Determine the (X, Y) coordinate at the center of the cell enclosing the given text.  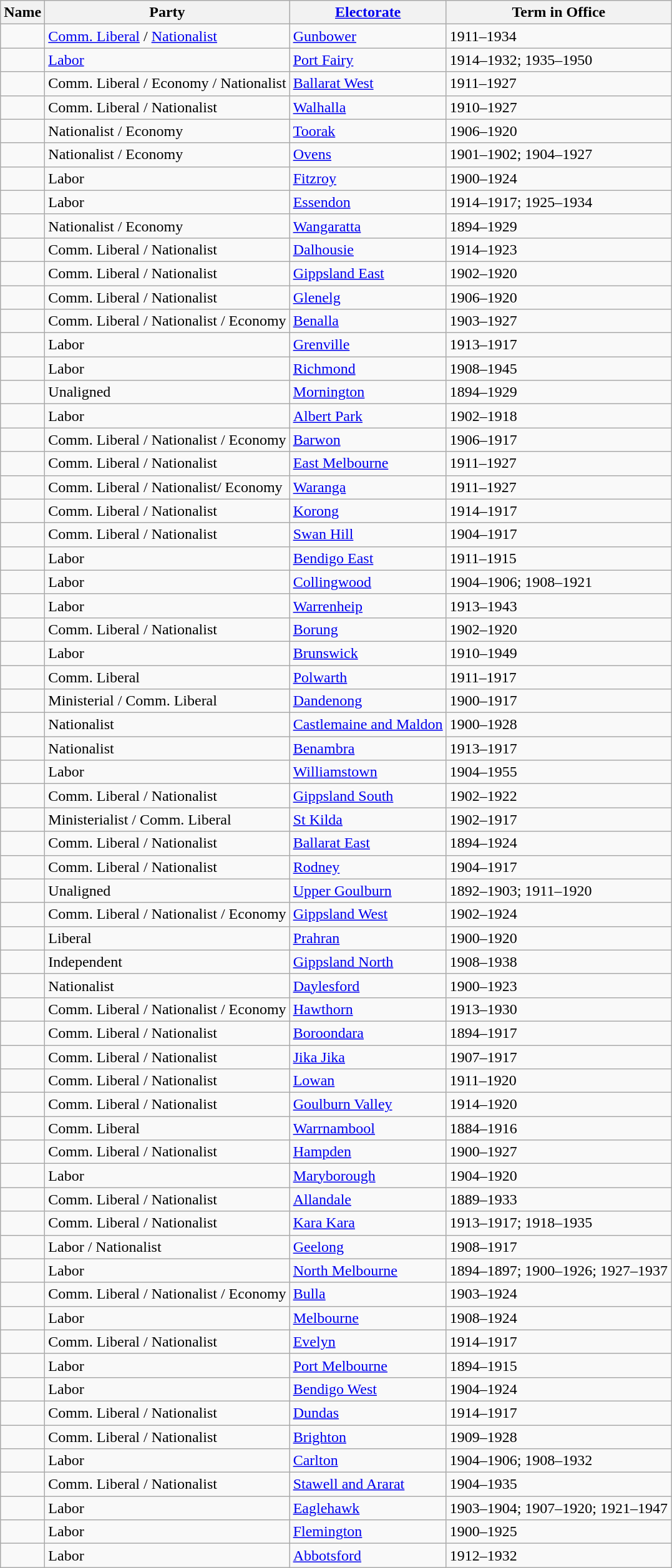
1900–1920 (558, 938)
Ovens (368, 155)
1908–1924 (558, 1318)
Geelong (368, 1247)
Bendigo East (368, 558)
Carlton (368, 1461)
Labor / Nationalist (167, 1247)
Borung (368, 629)
Warrnambool (368, 1128)
1911–1915 (558, 558)
1910–1927 (558, 107)
1902–1917 (558, 820)
1900–1923 (558, 985)
Ballarat West (368, 84)
Boroondara (368, 1033)
1900–1928 (558, 725)
Brunswick (368, 653)
Waranga (368, 487)
St Kilda (368, 820)
1904–1906; 1908–1932 (558, 1461)
Jika Jika (368, 1057)
Party (167, 12)
Abbotsford (368, 1556)
1889–1933 (558, 1199)
Evelyn (368, 1342)
Electorate (368, 12)
1906–1917 (558, 440)
Dalhousie (368, 249)
1894–1897; 1900–1926; 1927–1937 (558, 1270)
Name (22, 12)
Term in Office (558, 12)
1913–1943 (558, 606)
1884–1916 (558, 1128)
Wangaratta (368, 226)
Essendon (368, 202)
Gunbower (368, 36)
1908–1917 (558, 1247)
Port Fairy (368, 60)
Comm. Liberal / Nationalist/ Economy (167, 487)
Ministerial / Comm. Liberal (167, 701)
Ballarat East (368, 843)
1904–1955 (558, 772)
1902–1924 (558, 914)
1894–1915 (558, 1365)
Prahran (368, 938)
Eaglehawk (368, 1508)
1894–1917 (558, 1033)
Daylesford (368, 985)
1904–1906; 1908–1921 (558, 582)
1900–1925 (558, 1532)
Goulburn Valley (368, 1105)
Albert Park (368, 416)
Mornington (368, 392)
1912–1932 (558, 1556)
1903–1924 (558, 1294)
Melbourne (368, 1318)
1908–1945 (558, 369)
Swan Hill (368, 535)
Allandale (368, 1199)
Gippsland East (368, 273)
Glenelg (368, 298)
Maryborough (368, 1176)
1908–1938 (558, 962)
Warrenheip (368, 606)
1913–1930 (558, 1009)
Stawell and Ararat (368, 1484)
1900–1927 (558, 1152)
Fitzroy (368, 178)
1914–1923 (558, 249)
Richmond (368, 369)
Benalla (368, 321)
Liberal (167, 938)
Benambra (368, 748)
Flemington (368, 1532)
1900–1924 (558, 178)
1907–1917 (558, 1057)
Kara Kara (368, 1223)
1902–1922 (558, 796)
1911–1934 (558, 36)
Gippsland North (368, 962)
1911–1917 (558, 677)
Grenville (368, 345)
Collingwood (368, 582)
Walhalla (368, 107)
Barwon (368, 440)
Hawthorn (368, 1009)
1914–1917; 1925–1934 (558, 202)
1911–1920 (558, 1081)
1903–1904; 1907–1920; 1921–1947 (558, 1508)
1894–1924 (558, 843)
Ministerialist / Comm. Liberal (167, 820)
East Melbourne (368, 463)
Gippsland South (368, 796)
1892–1903; 1911–1920 (558, 891)
1900–1917 (558, 701)
Dundas (368, 1413)
1910–1949 (558, 653)
Comm. Liberal / Economy / Nationalist (167, 84)
1914–1920 (558, 1105)
Castlemaine and Maldon (368, 725)
1902–1918 (558, 416)
Lowan (368, 1081)
1904–1924 (558, 1389)
1904–1935 (558, 1484)
1901–1902; 1904–1927 (558, 155)
Bendigo West (368, 1389)
Williamstown (368, 772)
Gippsland West (368, 914)
Brighton (368, 1436)
1913–1917; 1918–1935 (558, 1223)
1909–1928 (558, 1436)
Bulla (368, 1294)
1914–1932; 1935–1950 (558, 60)
Hampden (368, 1152)
Polwarth (368, 677)
Independent (167, 962)
Toorak (368, 131)
Upper Goulburn (368, 891)
Rodney (368, 867)
Port Melbourne (368, 1365)
Korong (368, 511)
North Melbourne (368, 1270)
1904–1920 (558, 1176)
Dandenong (368, 701)
1903–1927 (558, 321)
